Extract the [x, y] coordinate from the center of the cell holding the provided text.  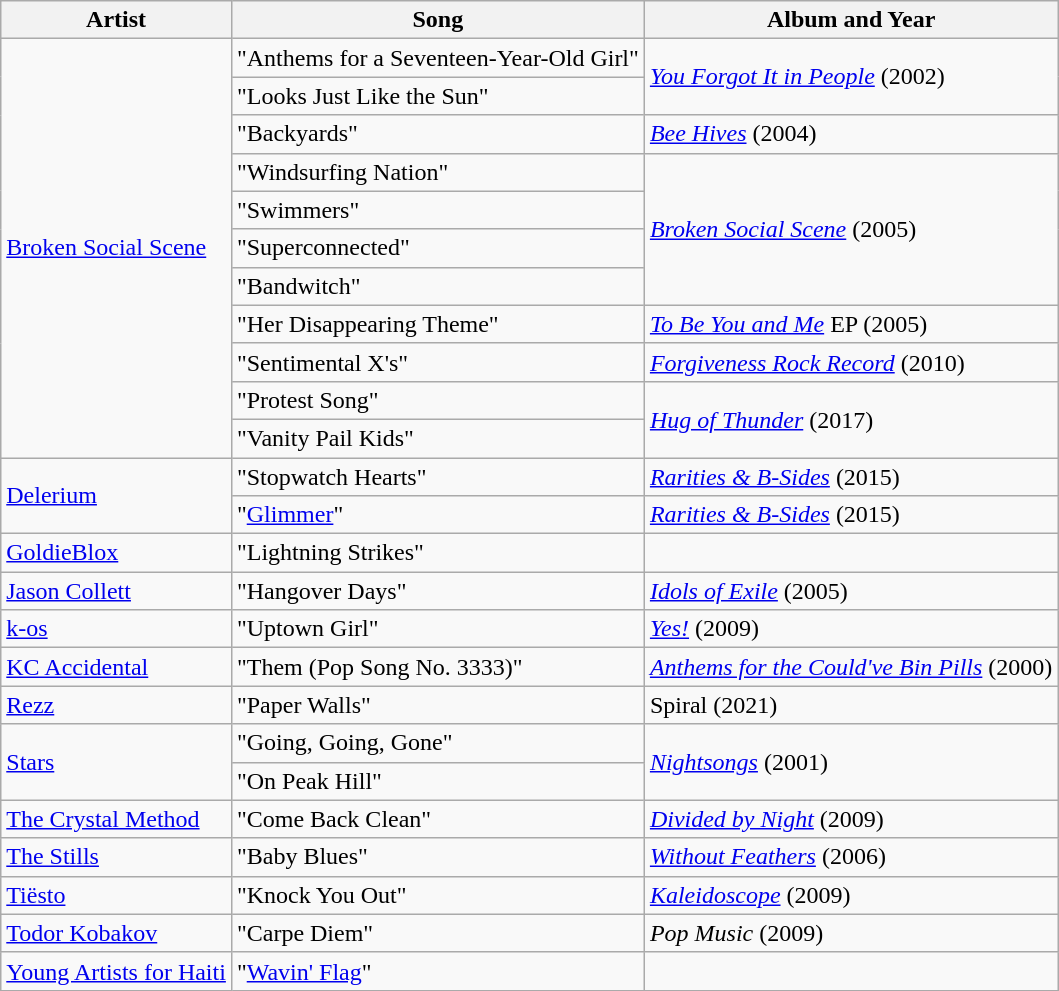
Jason Collett [116, 591]
"Vanity Pail Kids" [438, 438]
"Bandwitch" [438, 286]
Artist [116, 20]
"Carpe Diem" [438, 933]
To Be You and Me EP (2005) [850, 324]
The Crystal Method [116, 819]
Spiral (2021) [850, 705]
"Swimmers" [438, 210]
"Superconnected" [438, 248]
"Lightning Strikes" [438, 553]
Todor Kobakov [116, 933]
"Going, Going, Gone" [438, 743]
Pop Music (2009) [850, 933]
Broken Social Scene (2005) [850, 229]
Rezz [116, 705]
Tiësto [116, 895]
"Knock You Out" [438, 895]
Without Feathers (2006) [850, 857]
k-os [116, 629]
"Protest Song" [438, 400]
Anthems for the Could've Bin Pills (2000) [850, 667]
"Backyards" [438, 134]
Broken Social Scene [116, 248]
GoldieBlox [116, 553]
"Them (Pop Song No. 3333)" [438, 667]
Idols of Exile (2005) [850, 591]
"Stopwatch Hearts" [438, 477]
"Paper Walls" [438, 705]
Kaleidoscope (2009) [850, 895]
"Uptown Girl" [438, 629]
"Anthems for a Seventeen-Year-Old Girl" [438, 58]
"On Peak Hill" [438, 781]
Divided by Night (2009) [850, 819]
"Wavin' Flag" [438, 971]
Young Artists for Haiti [116, 971]
Yes! (2009) [850, 629]
"Looks Just Like the Sun" [438, 96]
Forgiveness Rock Record (2010) [850, 362]
"Glimmer" [438, 515]
"Come Back Clean" [438, 819]
Bee Hives (2004) [850, 134]
"Her Disappearing Theme" [438, 324]
"Hangover Days" [438, 591]
"Baby Blues" [438, 857]
Album and Year [850, 20]
The Stills [116, 857]
KC Accidental [116, 667]
"Sentimental X's" [438, 362]
"Windsurfing Nation" [438, 172]
You Forgot It in People (2002) [850, 77]
Stars [116, 762]
Song [438, 20]
Delerium [116, 496]
Hug of Thunder (2017) [850, 419]
Nightsongs (2001) [850, 762]
